For the text-containing cell, return its midpoint in [x, y] coordinate format. 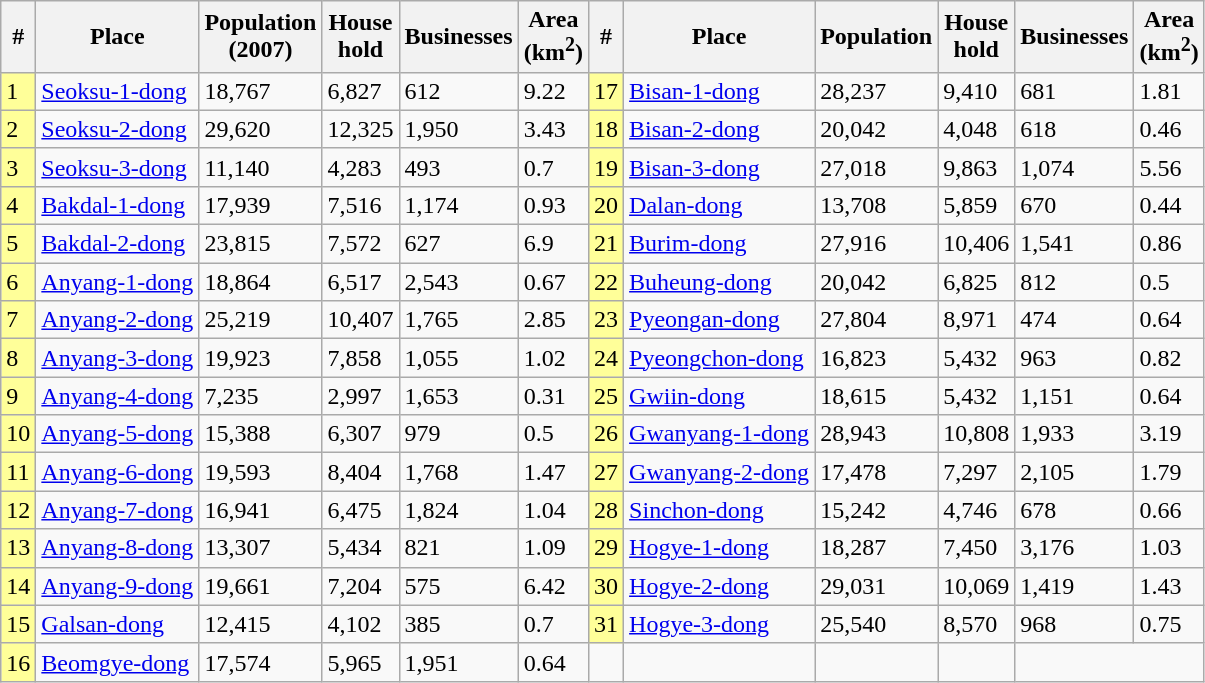
5.56 [1169, 167]
10 [18, 434]
7 [18, 320]
0.67 [553, 282]
1.03 [1169, 548]
7,450 [976, 548]
Seoksu-2-dong [118, 129]
28,943 [876, 434]
Population(2007) [260, 37]
29,031 [876, 586]
17,478 [876, 472]
Seoksu-1-dong [118, 91]
670 [1074, 205]
12,415 [260, 624]
1,174 [458, 205]
612 [458, 91]
1,074 [1074, 167]
1,541 [1074, 244]
4 [18, 205]
0.75 [1169, 624]
10,406 [976, 244]
618 [1074, 129]
1.09 [553, 548]
15,388 [260, 434]
6.9 [553, 244]
29,620 [260, 129]
8,570 [976, 624]
18 [606, 129]
13,708 [876, 205]
493 [458, 167]
2,543 [458, 282]
474 [1074, 320]
19,923 [260, 358]
7,297 [976, 472]
23,815 [260, 244]
5,965 [360, 662]
6,517 [360, 282]
Anyang-8-dong [118, 548]
12,325 [360, 129]
21 [606, 244]
4,283 [360, 167]
Sinchon-dong [720, 510]
678 [1074, 510]
7,858 [360, 358]
18,615 [876, 396]
27,804 [876, 320]
23 [606, 320]
1,653 [458, 396]
18,287 [876, 548]
1,950 [458, 129]
1.04 [553, 510]
18,864 [260, 282]
16,823 [876, 358]
Pyeongan-dong [720, 320]
1,765 [458, 320]
1,824 [458, 510]
1.47 [553, 472]
19,593 [260, 472]
13 [18, 548]
3 [18, 167]
14 [18, 586]
26 [606, 434]
Gwiin-dong [720, 396]
2.85 [553, 320]
1 [18, 91]
6,825 [976, 282]
19 [606, 167]
2 [18, 129]
6,827 [360, 91]
8 [18, 358]
9.22 [553, 91]
1,055 [458, 358]
27 [606, 472]
25,540 [876, 624]
7,572 [360, 244]
1.81 [1169, 91]
1.43 [1169, 586]
7,204 [360, 586]
1,951 [458, 662]
10,407 [360, 320]
Anyang-6-dong [118, 472]
1.79 [1169, 472]
4,102 [360, 624]
0.86 [1169, 244]
17,939 [260, 205]
Bakdal-2-dong [118, 244]
9,863 [976, 167]
16 [18, 662]
2,997 [360, 396]
6,307 [360, 434]
Galsan-dong [118, 624]
Pyeongchon-dong [720, 358]
0.93 [553, 205]
20 [606, 205]
Anyang-1-dong [118, 282]
1.02 [553, 358]
812 [1074, 282]
15,242 [876, 510]
Population [876, 37]
5,434 [360, 548]
17 [606, 91]
1,933 [1074, 434]
Anyang-3-dong [118, 358]
Bisan-2-dong [720, 129]
27,916 [876, 244]
6.42 [553, 586]
16,941 [260, 510]
0.66 [1169, 510]
0.44 [1169, 205]
385 [458, 624]
Burim-dong [720, 244]
Bakdal-1-dong [118, 205]
25,219 [260, 320]
8,404 [360, 472]
Anyang-7-dong [118, 510]
Dalan-dong [720, 205]
3.19 [1169, 434]
Hogye-2-dong [720, 586]
12 [18, 510]
0.82 [1169, 358]
Beomgye-dong [118, 662]
9 [18, 396]
27,018 [876, 167]
4,746 [976, 510]
2,105 [1074, 472]
3,176 [1074, 548]
Hogye-3-dong [720, 624]
681 [1074, 91]
821 [458, 548]
Anyang-4-dong [118, 396]
3.43 [553, 129]
22 [606, 282]
11 [18, 472]
15 [18, 624]
7,235 [260, 396]
24 [606, 358]
30 [606, 586]
5,859 [976, 205]
963 [1074, 358]
6,475 [360, 510]
31 [606, 624]
0.31 [553, 396]
25 [606, 396]
19,661 [260, 586]
13,307 [260, 548]
627 [458, 244]
575 [458, 586]
Anyang-9-dong [118, 586]
Hogye-1-dong [720, 548]
8,971 [976, 320]
9,410 [976, 91]
Gwanyang-2-dong [720, 472]
5 [18, 244]
28,237 [876, 91]
1,151 [1074, 396]
18,767 [260, 91]
28 [606, 510]
17,574 [260, 662]
4,048 [976, 129]
Bisan-1-dong [720, 91]
979 [458, 434]
10,808 [976, 434]
6 [18, 282]
7,516 [360, 205]
Seoksu-3-dong [118, 167]
29 [606, 548]
Buheung-dong [720, 282]
1,419 [1074, 586]
Anyang-5-dong [118, 434]
11,140 [260, 167]
Gwanyang-1-dong [720, 434]
968 [1074, 624]
1,768 [458, 472]
10,069 [976, 586]
Anyang-2-dong [118, 320]
Bisan-3-dong [720, 167]
0.46 [1169, 129]
